Identify which cell holds the provided text, then report its (X, Y) central coordinate. 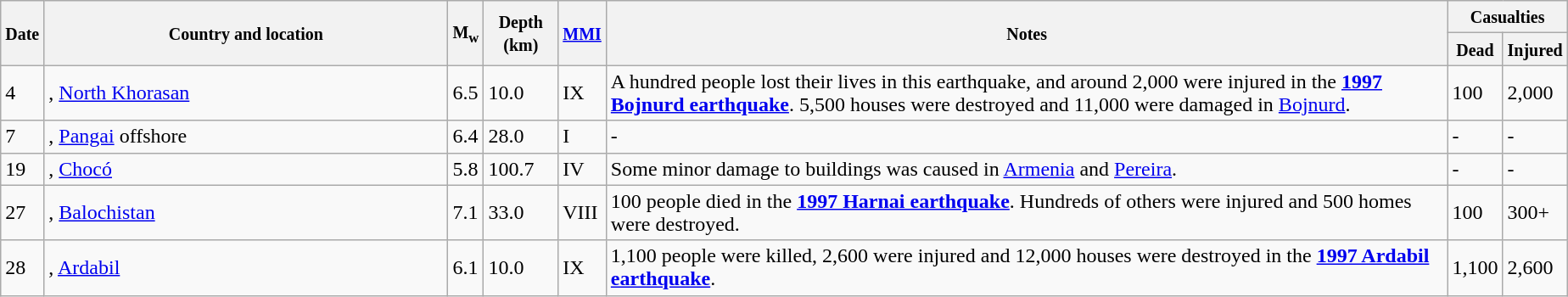
, Pangai offshore (246, 137)
, North Khorasan (246, 93)
1,100 people were killed, 2,600 were injured and 12,000 houses were destroyed in the 1997 Ardabil earthquake. (1027, 268)
2,000 (1535, 93)
27 (22, 212)
6.1 (466, 268)
I (582, 137)
, Balochistan (246, 212)
Dead (1475, 49)
28 (22, 268)
7 (22, 137)
6.5 (466, 93)
100.7 (521, 169)
Some minor damage to buildings was caused in Armenia and Pereira. (1027, 169)
300+ (1535, 212)
1,100 (1475, 268)
Date (22, 33)
Mw (466, 33)
VIII (582, 212)
2,600 (1535, 268)
Injured (1535, 49)
7.1 (466, 212)
5.8 (466, 169)
100 people died in the 1997 Harnai earthquake. Hundreds of others were injured and 500 homes were destroyed. (1027, 212)
Depth (km) (521, 33)
28.0 (521, 137)
33.0 (521, 212)
, Ardabil (246, 268)
4 (22, 93)
Notes (1027, 33)
MMI (582, 33)
, Chocó (246, 169)
Casualties (1507, 17)
19 (22, 169)
Country and location (246, 33)
IV (582, 169)
6.4 (466, 137)
